Output the (X, Y) coordinate of the center of the cell containing the given text.  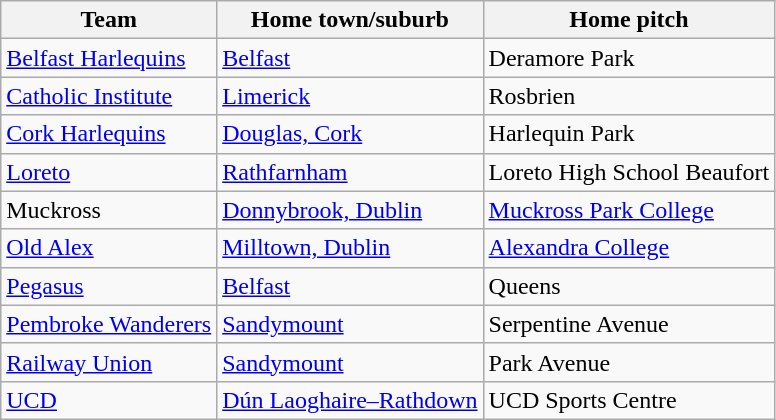
Park Avenue (629, 362)
Team (109, 20)
Pegasus (109, 286)
Donnybrook, Dublin (350, 210)
Dún Laoghaire–Rathdown (350, 400)
Catholic Institute (109, 96)
Railway Union (109, 362)
Milltown, Dublin (350, 248)
Loreto High School Beaufort (629, 172)
Limerick (350, 96)
Muckross Park College (629, 210)
Home town/suburb (350, 20)
Serpentine Avenue (629, 324)
Alexandra College (629, 248)
Rathfarnham (350, 172)
Rosbrien (629, 96)
Old Alex (109, 248)
Harlequin Park (629, 134)
UCD (109, 400)
Loreto (109, 172)
Cork Harlequins (109, 134)
Pembroke Wanderers (109, 324)
Muckross (109, 210)
Deramore Park (629, 58)
Belfast Harlequins (109, 58)
Douglas, Cork (350, 134)
Home pitch (629, 20)
UCD Sports Centre (629, 400)
Queens (629, 286)
